Pinpoint the cell where the given text exists, returning its [X, Y] midpoint coordinate. 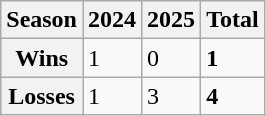
4 [233, 96]
2024 [112, 20]
Wins [42, 58]
Total [233, 20]
Losses [42, 96]
Season [42, 20]
3 [172, 96]
2025 [172, 20]
0 [172, 58]
